Extract the [X, Y] coordinate from the center of the cell holding the provided text.  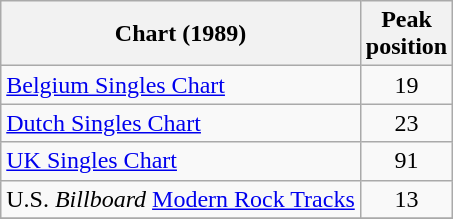
Peakposition [406, 34]
91 [406, 161]
19 [406, 85]
Dutch Singles Chart [181, 123]
Chart (1989) [181, 34]
UK Singles Chart [181, 161]
U.S. Billboard Modern Rock Tracks [181, 199]
13 [406, 199]
Belgium Singles Chart [181, 85]
23 [406, 123]
